Capture the cell that displays the provided text and extract its (x, y) central coordinate. 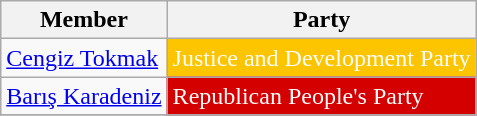
Member (84, 20)
Justice and Development Party (322, 58)
Party (322, 20)
Republican People's Party (322, 96)
Barış Karadeniz (84, 96)
Cengiz Tokmak (84, 58)
